Find where the given text appears and provide that cell's center as (x, y) coordinate. 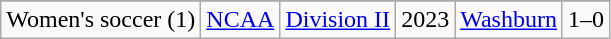
Division II (338, 20)
NCAA (240, 20)
2023 (426, 20)
1–0 (586, 20)
Washburn (509, 20)
Women's soccer (1) (101, 20)
